Detect which cell encompasses the target text, then output its (x, y) center coordinate. 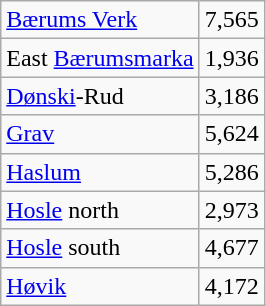
Høvik (100, 286)
Grav (100, 134)
Hosle north (100, 210)
Bærums Verk (100, 20)
5,624 (232, 134)
7,565 (232, 20)
Dønski-Rud (100, 96)
4,172 (232, 286)
Hosle south (100, 248)
1,936 (232, 58)
2,973 (232, 210)
3,186 (232, 96)
East Bærumsmarka (100, 58)
Haslum (100, 172)
4,677 (232, 248)
5,286 (232, 172)
